For the text-containing cell, return its midpoint in [X, Y] coordinate format. 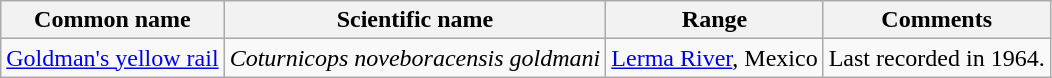
Range [714, 20]
Goldman's yellow rail [112, 58]
Common name [112, 20]
Last recorded in 1964. [936, 58]
Scientific name [415, 20]
Coturnicops noveboracensis goldmani [415, 58]
Comments [936, 20]
Lerma River, Mexico [714, 58]
